Output the [X, Y] coordinate of the center of the cell containing the given text.  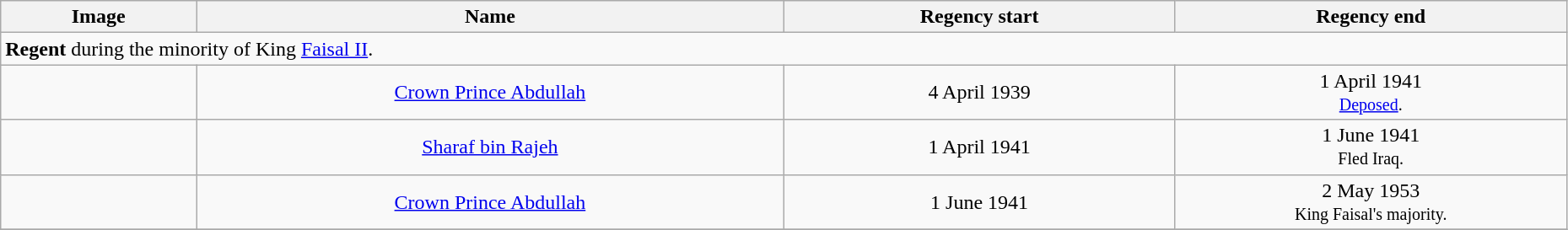
Sharaf bin Rajeh [490, 147]
4 April 1939 [979, 93]
Regency start [979, 17]
Regency end [1371, 17]
1 June 1941 [979, 202]
Regent during the minority of King Faisal II. [784, 49]
2 May 1953King Faisal's majority. [1371, 202]
1 April 1941Deposed. [1371, 93]
Image [99, 17]
1 June 1941Fled Iraq. [1371, 147]
1 April 1941 [979, 147]
Name [490, 17]
